Extract the [x, y] coordinate from the center of the cell holding the provided text.  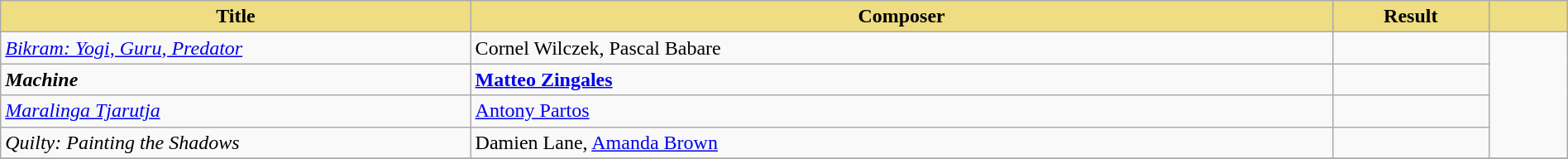
Antony Partos [901, 111]
Composer [901, 17]
Title [236, 17]
Result [1411, 17]
Quilty: Painting the Shadows [236, 142]
Machine [236, 79]
Maralinga Tjarutja [236, 111]
Bikram: Yogi, Guru, Predator [236, 48]
Matteo Zingales [901, 79]
Cornel Wilczek, Pascal Babare [901, 48]
Damien Lane, Amanda Brown [901, 142]
